Capture the cell that displays the provided text and extract its (x, y) central coordinate. 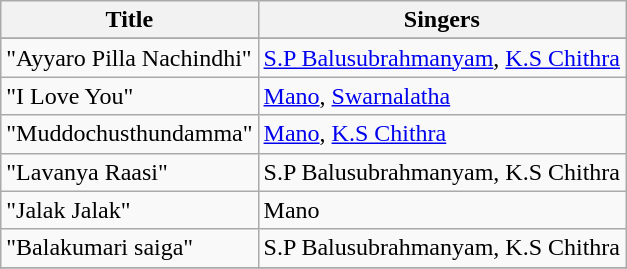
"I Love You" (130, 96)
"Balakumari saiga" (130, 248)
Mano, Swarnalatha (442, 96)
"Lavanya Raasi" (130, 172)
Mano, K.S Chithra (442, 134)
"Ayyaro Pilla Nachindhi" (130, 58)
Mano (442, 210)
"Jalak Jalak" (130, 210)
Singers (442, 20)
"Muddochusthundamma" (130, 134)
Title (130, 20)
